Pinpoint the cell where the given text exists, returning its (X, Y) midpoint coordinate. 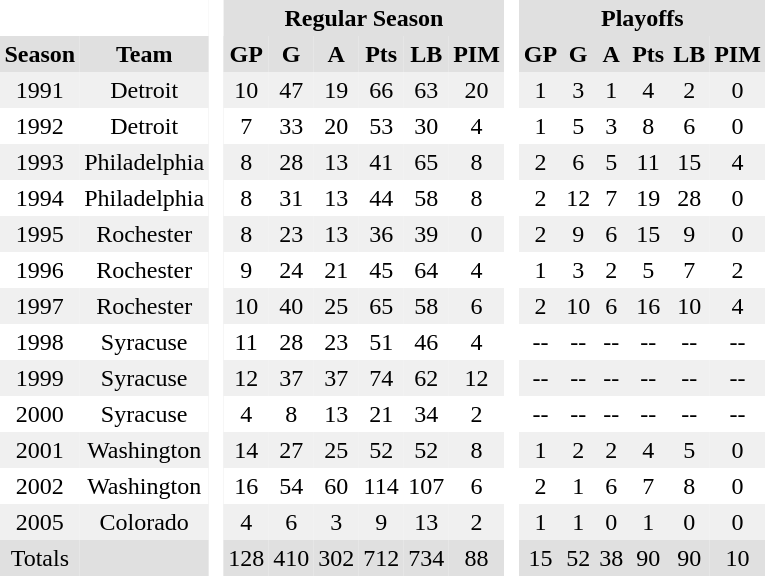
302 (336, 558)
34 (426, 414)
31 (292, 198)
1993 (40, 162)
2000 (40, 414)
1996 (40, 270)
2005 (40, 522)
107 (426, 486)
53 (382, 126)
64 (426, 270)
74 (382, 378)
1994 (40, 198)
410 (292, 558)
27 (292, 450)
40 (292, 306)
45 (382, 270)
88 (477, 558)
1991 (40, 90)
33 (292, 126)
712 (382, 558)
734 (426, 558)
51 (382, 342)
PIM (477, 54)
36 (382, 234)
24 (292, 270)
47 (292, 90)
1995 (40, 234)
54 (292, 486)
62 (426, 378)
Playoffs (642, 18)
Totals (40, 558)
1997 (40, 306)
66 (382, 90)
Season (40, 54)
114 (382, 486)
30 (426, 126)
2002 (40, 486)
63 (426, 90)
2001 (40, 450)
128 (246, 558)
39 (426, 234)
38 (612, 558)
14 (246, 450)
60 (336, 486)
1999 (40, 378)
Colorado (144, 522)
46 (426, 342)
44 (382, 198)
1992 (40, 126)
Team (144, 54)
41 (382, 162)
1998 (40, 342)
Regular Season (364, 18)
